Determine the (x, y) coordinate at the center of the cell enclosing the given text.  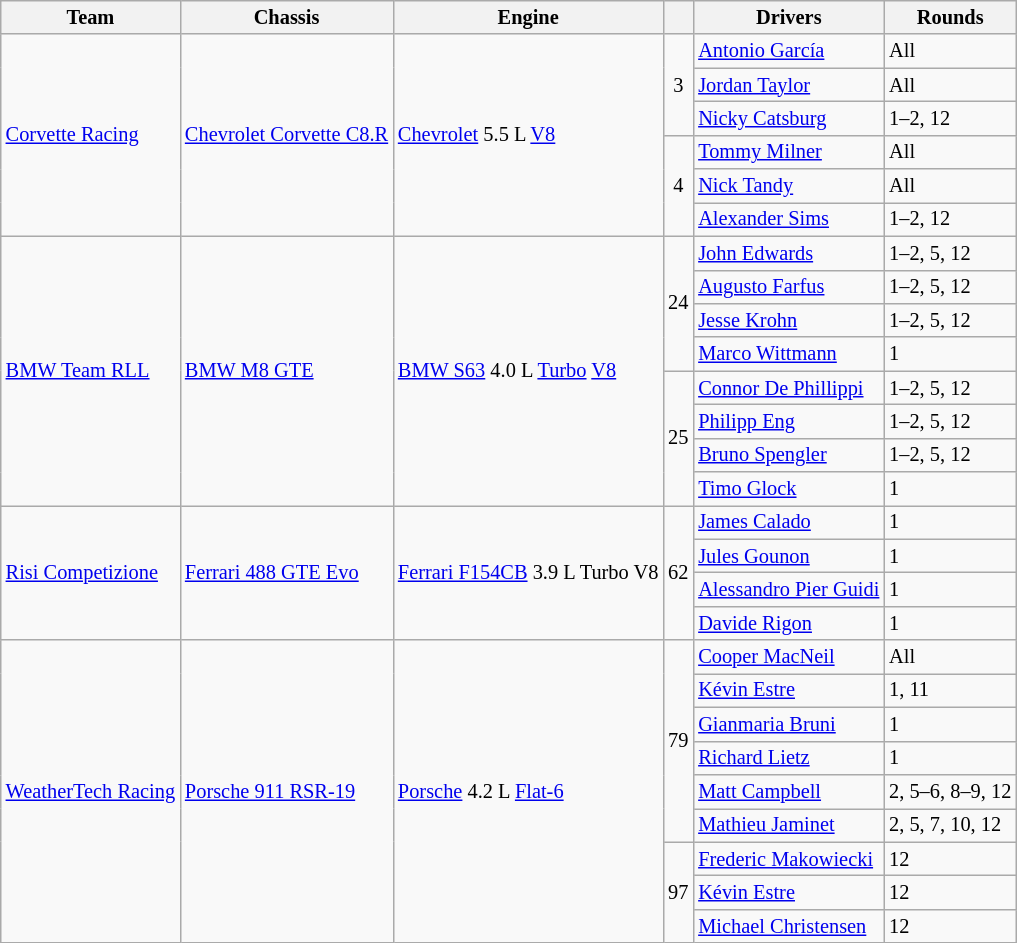
Cooper MacNeil (788, 657)
Mathieu Jaminet (788, 825)
Chevrolet Corvette C8.R (286, 135)
Porsche 4.2 L Flat-6 (528, 792)
BMW Team RLL (90, 370)
Alessandro Pier Guidi (788, 589)
Chassis (286, 17)
Marco Wittmann (788, 354)
Connor De Phillippi (788, 388)
Ferrari 488 GTE Evo (286, 572)
Bruno Spengler (788, 455)
Frederic Makowiecki (788, 859)
Michael Christensen (788, 926)
Rounds (950, 17)
Corvette Racing (90, 135)
Jesse Krohn (788, 320)
Gianmaria Bruni (788, 724)
James Calado (788, 522)
Risi Competizione (90, 572)
BMW M8 GTE (286, 370)
Matt Campbell (788, 791)
BMW S63 4.0 L Turbo V8 (528, 370)
25 (678, 438)
Jules Gounon (788, 556)
Jordan Taylor (788, 85)
Timo Glock (788, 489)
97 (678, 892)
Nicky Catsburg (788, 118)
Alexander Sims (788, 219)
WeatherTech Racing (90, 792)
24 (678, 304)
Engine (528, 17)
Tommy Milner (788, 152)
Ferrari F154CB 3.9 L Turbo V8 (528, 572)
3 (678, 84)
Richard Lietz (788, 758)
Augusto Farfus (788, 287)
79 (678, 741)
Philipp Eng (788, 421)
Porsche 911 RSR-19 (286, 792)
Nick Tandy (788, 186)
Davide Rigon (788, 623)
John Edwards (788, 253)
4 (678, 186)
62 (678, 572)
Team (90, 17)
Drivers (788, 17)
1, 11 (950, 690)
2, 5–6, 8–9, 12 (950, 791)
Antonio García (788, 51)
Chevrolet 5.5 L V8 (528, 135)
2, 5, 7, 10, 12 (950, 825)
